Extract the (X, Y) coordinate from the center of the cell holding the provided text.  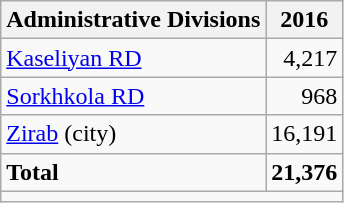
Sorkhkola RD (134, 96)
Total (134, 172)
2016 (304, 20)
4,217 (304, 58)
968 (304, 96)
Kaseliyan RD (134, 58)
16,191 (304, 134)
21,376 (304, 172)
Zirab (city) (134, 134)
Administrative Divisions (134, 20)
